For the text-containing cell, return its midpoint in (x, y) coordinate format. 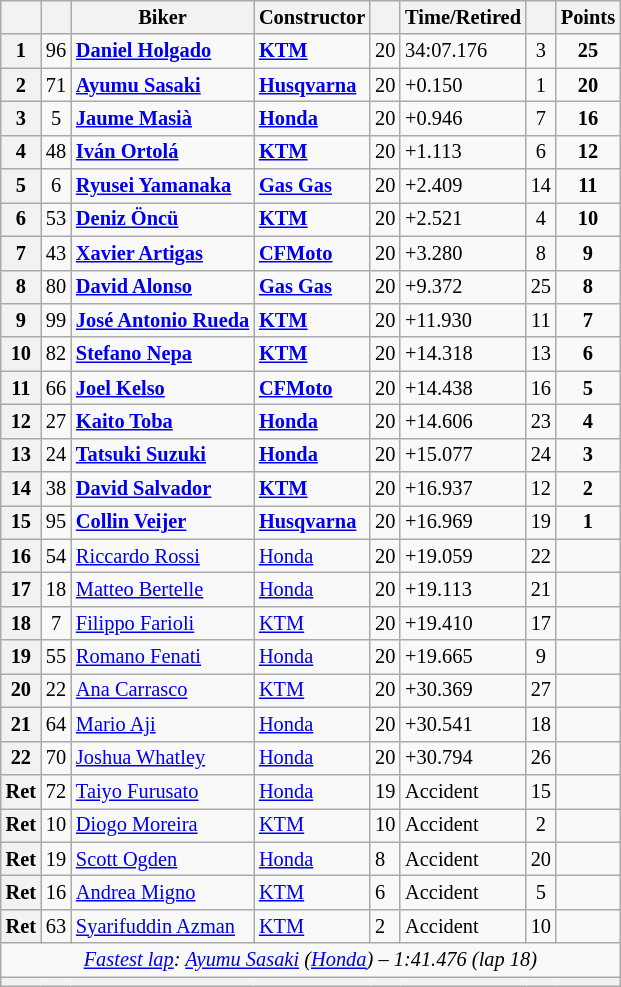
Diogo Moreira (162, 825)
38 (56, 489)
+2.521 (463, 219)
+0.150 (463, 85)
+1.113 (463, 152)
+2.409 (463, 186)
+30.794 (463, 758)
Scott Ogden (162, 859)
Mario Aji (162, 724)
+15.077 (463, 455)
54 (56, 556)
Collin Veijer (162, 522)
Deniz Öncü (162, 219)
95 (56, 522)
Stefano Nepa (162, 354)
Ryusei Yamanaka (162, 186)
Joel Kelso (162, 388)
David Salvador (162, 489)
David Alonso (162, 287)
26 (541, 758)
23 (541, 421)
+3.280 (463, 253)
+19.059 (463, 556)
+0.946 (463, 118)
Biker (162, 17)
Jaume Masià (162, 118)
Riccardo Rossi (162, 556)
Matteo Bertelle (162, 589)
+30.541 (463, 724)
96 (56, 51)
64 (56, 724)
72 (56, 791)
Kaito Toba (162, 421)
Constructor (312, 17)
80 (56, 287)
63 (56, 926)
Taiyo Furusato (162, 791)
+30.369 (463, 690)
99 (56, 320)
Xavier Artigas (162, 253)
70 (56, 758)
+9.372 (463, 287)
Syarifuddin Azman (162, 926)
+14.606 (463, 421)
55 (56, 657)
43 (56, 253)
+14.438 (463, 388)
Joshua Whatley (162, 758)
Filippo Farioli (162, 623)
+11.930 (463, 320)
82 (56, 354)
+19.665 (463, 657)
Fastest lap: Ayumu Sasaki (Honda) – 1:41.476 (lap 18) (310, 960)
Ana Carrasco (162, 690)
53 (56, 219)
+19.410 (463, 623)
34:07.176 (463, 51)
48 (56, 152)
Ayumu Sasaki (162, 85)
+14.318 (463, 354)
+16.937 (463, 489)
Iván Ortolá (162, 152)
Points (588, 17)
José Antonio Rueda (162, 320)
Romano Fenati (162, 657)
Andrea Migno (162, 892)
+16.969 (463, 522)
66 (56, 388)
71 (56, 85)
Time/Retired (463, 17)
Daniel Holgado (162, 51)
+19.113 (463, 589)
Tatsuki Suzuki (162, 455)
